Identify which cell holds the provided text, then report its [x, y] central coordinate. 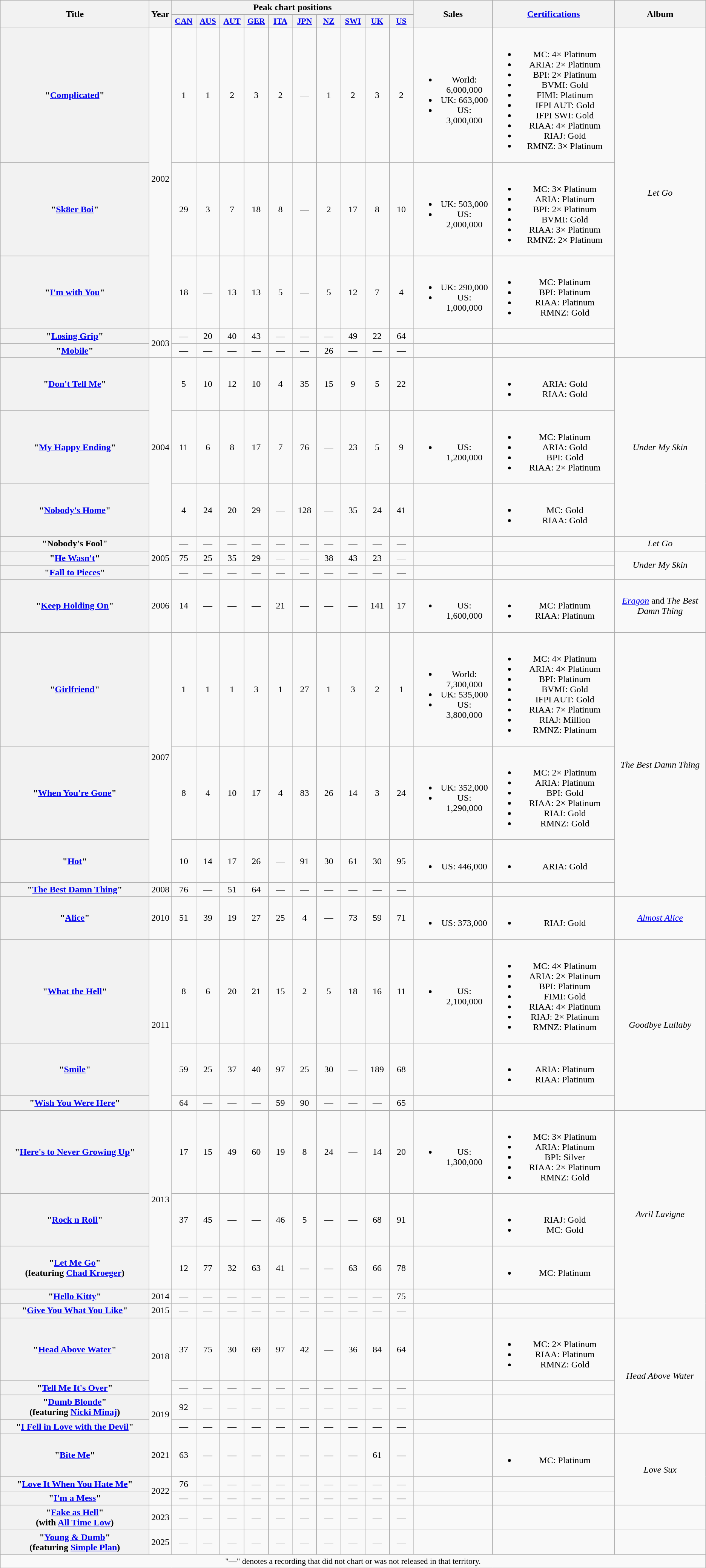
MC: 4× PlatinumARIA: 4× PlatinumBPI: PlatinumBVMI: GoldIFPI AUT: GoldRIAA: 7× PlatinumRIAJ: MillionRMNZ: Platinum [554, 689]
"I Fell in Love with the Devil" [75, 1427]
World: 6,000,000UK: 663,000US: 3,000,000 [453, 95]
"Dumb Blonde"(featuring Nicki Minaj) [75, 1407]
MC: 3× PlatinumARIA: PlatinumBPI: SilverRIAA: 2× PlatinumRMNZ: Gold [554, 1152]
"Complicated" [75, 95]
"Alice" [75, 918]
189 [377, 1070]
2013 [161, 1200]
ARIA: PlatinumRIAA: Platinum [554, 1070]
US: 2,100,000 [453, 992]
2010 [161, 918]
60 [256, 1152]
42 [305, 1349]
Head Above Water [660, 1376]
2022 [161, 1491]
Year [161, 14]
MC: 2× PlatinumRIAA: PlatinumRMNZ: Gold [554, 1349]
"Give You What You Like" [75, 1310]
"Hello Kitty" [75, 1296]
CAN [184, 21]
"Bite Me" [75, 1455]
"Nobody's Home" [75, 510]
Certifications [554, 14]
78 [401, 1268]
"Don't Tell Me" [75, 384]
"Nobody's Fool" [75, 544]
2008 [161, 889]
2018 [161, 1356]
2007 [161, 757]
US [401, 21]
2021 [161, 1455]
90 [305, 1103]
UK: 503,000US: 2,000,000 [453, 209]
2023 [161, 1517]
Sales [453, 14]
Peak chart positions [293, 8]
MC: 2× PlatinumARIA: PlatinumBPI: GoldRIAA: 2× PlatinumRIAJ: GoldRMNZ: Gold [554, 793]
Almost Alice [660, 918]
The Best Damn Thing [660, 765]
ARIA: GoldRIAA: Gold [554, 384]
"When You're Gone" [75, 793]
"Here's to Never Growing Up" [75, 1152]
MC: GoldRIAA: Gold [554, 510]
"Rock n Roll" [75, 1220]
71 [401, 918]
46 [280, 1220]
Goodbye Lullaby [660, 1025]
2006 [161, 606]
Album [660, 14]
Love Sux [660, 1470]
ARIA: Gold [554, 861]
"Hot" [75, 861]
AUT [232, 21]
45 [208, 1220]
AUS [208, 21]
"Fake as Hell"(with All Time Low) [75, 1517]
SWI [353, 21]
Title [75, 14]
"Let Me Go"(featuring Chad Kroeger) [75, 1268]
66 [377, 1268]
95 [401, 861]
73 [353, 918]
"He Wasn't" [75, 558]
US: 373,000 [453, 918]
UK: 352,000US: 1,290,000 [453, 793]
92 [184, 1407]
2002 [161, 178]
16 [377, 992]
32 [232, 1268]
MC: PlatinumRIAA: Platinum [554, 606]
2014 [161, 1296]
"Love It When You Hate Me" [75, 1484]
"I'm with You" [75, 293]
"What the Hell" [75, 992]
US: 1,300,000 [453, 1152]
"Mobile" [75, 351]
84 [377, 1349]
"Fall to Pieces" [75, 572]
MC: PlatinumARIA: GoldBPI: GoldRIAA: 2× Platinum [554, 447]
2011 [161, 1025]
2004 [161, 447]
MC: 4× PlatinumARIA: 2× PlatinumBPI: 2× PlatinumBVMI: GoldFIMI: PlatinumIFPI AUT: GoldIFPI SWI: GoldRIAA: 4× PlatinumRIAJ: GoldRMNZ: 3× Platinum [554, 95]
"Losing Grip" [75, 336]
"Young & Dumb"(featuring Simple Plan) [75, 1542]
65 [401, 1103]
MC: PlatinumBPI: PlatinumRIAA: PlatinumRMNZ: Gold [554, 293]
UK [377, 21]
83 [305, 793]
2025 [161, 1542]
UK: 290,000US: 1,000,000 [453, 293]
RIAJ: Gold [554, 918]
39 [208, 918]
Avril Lavigne [660, 1214]
38 [329, 558]
2005 [161, 558]
"Wish You Were Here" [75, 1103]
GER [256, 21]
ITA [280, 21]
Eragon and The Best Damn Thing [660, 606]
"Head Above Water" [75, 1349]
141 [377, 606]
2019 [161, 1415]
"Tell Me It's Over" [75, 1388]
"Keep Holding On" [75, 606]
77 [208, 1268]
"—" denotes a recording that did not chart or was not released in that territory. [353, 1561]
2003 [161, 343]
128 [305, 510]
36 [353, 1349]
"The Best Damn Thing" [75, 889]
"Smile" [75, 1070]
US: 1,200,000 [453, 447]
"My Happy Ending" [75, 447]
"Sk8er Boi" [75, 209]
"I'm a Mess" [75, 1498]
"Girlfriend" [75, 689]
JPN [305, 21]
69 [256, 1349]
MC: 4× PlatinumARIA: 2× PlatinumBPI: PlatinumFIMI: GoldRIAA: 4× PlatinumRIAJ: 2× PlatinumRMNZ: Platinum [554, 992]
MC: 3× PlatinumARIA: PlatinumBPI: 2× PlatinumBVMI: GoldRIAA: 3× PlatinumRMNZ: 2× Platinum [554, 209]
NZ [329, 21]
US: 1,600,000 [453, 606]
2015 [161, 1310]
World: 7,300,000UK: 535,000US: 3,800,000 [453, 689]
US: 446,000 [453, 861]
RIAJ: GoldMC: Gold [554, 1220]
